Determine the (x, y) coordinate at the center of the cell enclosing the given text.  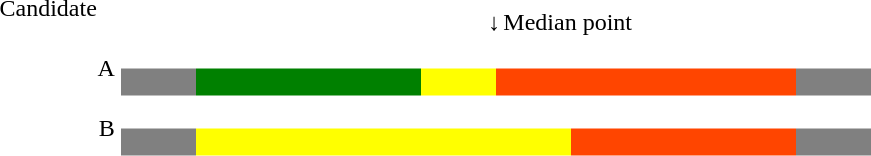
Median point (687, 22)
↓ (496, 22)
